Provide the (x, y) coordinate of the cell's center where the given text is located.  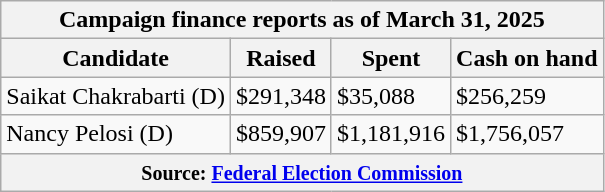
$291,348 (280, 96)
$256,259 (527, 96)
Raised (280, 58)
Saikat Chakrabarti (D) (116, 96)
$859,907 (280, 134)
Nancy Pelosi (D) (116, 134)
Source: Federal Election Commission (302, 172)
Candidate (116, 58)
$1,756,057 (527, 134)
Campaign finance reports as of March 31, 2025 (302, 20)
Cash on hand (527, 58)
Spent (390, 58)
$1,181,916 (390, 134)
$35,088 (390, 96)
